Output the [X, Y] coordinate of the center of the cell containing the given text.  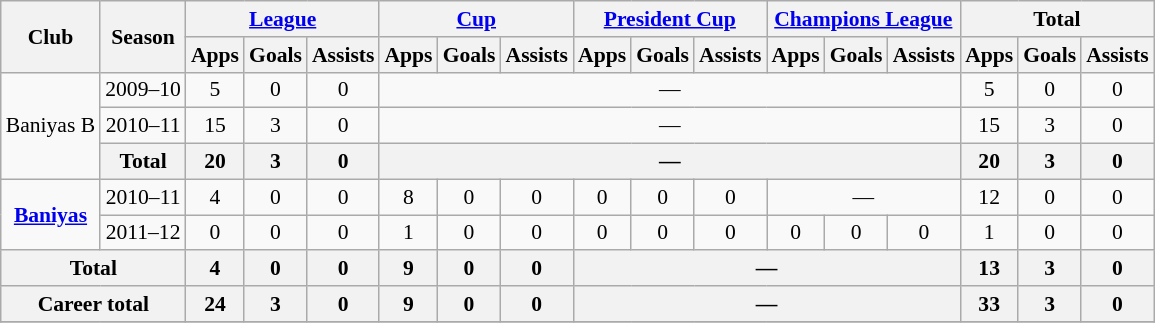
2009–10 [143, 90]
Baniyas B [50, 126]
Cup [476, 19]
Champions League [864, 19]
Career total [94, 304]
24 [215, 304]
Season [143, 36]
33 [989, 304]
2011–12 [143, 233]
8 [408, 197]
Baniyas [50, 214]
13 [989, 269]
President Cup [670, 19]
League [283, 19]
Club [50, 36]
12 [989, 197]
